Find where the given text appears and provide that cell's center as [x, y] coordinate. 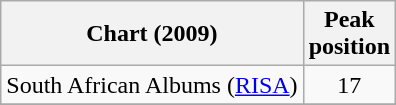
Peakposition [349, 34]
Chart (2009) [152, 34]
South African Albums (RISA) [152, 85]
17 [349, 85]
